Extract the [X, Y] coordinate from the center of the cell holding the provided text.  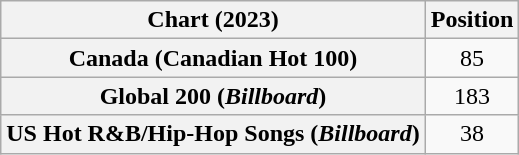
US Hot R&B/Hip-Hop Songs (Billboard) [213, 134]
Position [472, 20]
38 [472, 134]
Canada (Canadian Hot 100) [213, 58]
Global 200 (Billboard) [213, 96]
85 [472, 58]
Chart (2023) [213, 20]
183 [472, 96]
